Output the (X, Y) coordinate of the center of the cell containing the given text.  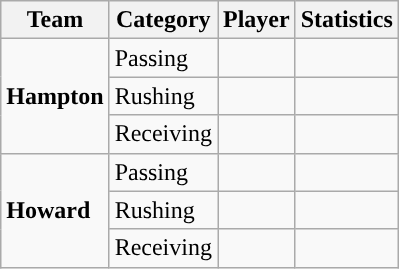
Team (55, 20)
Statistics (346, 20)
Category (163, 20)
Howard (55, 210)
Player (257, 20)
Hampton (55, 96)
